Detect which cell encompasses the target text, then output its (x, y) center coordinate. 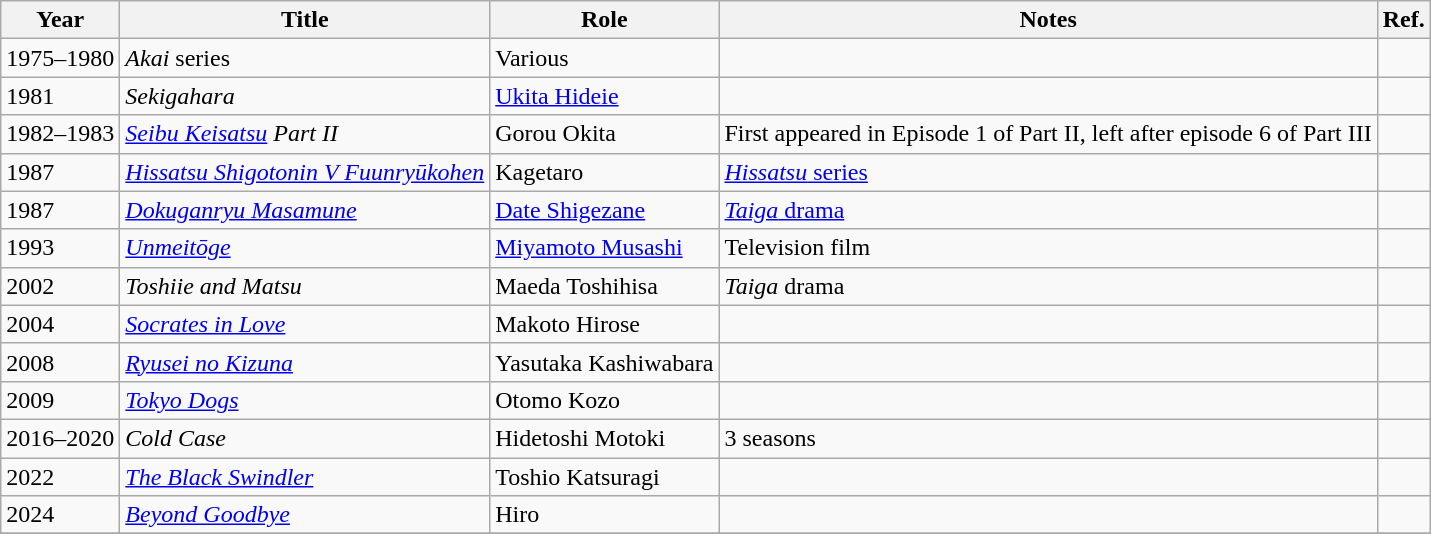
Toshiie and Matsu (305, 286)
1975–1980 (60, 58)
Cold Case (305, 438)
Makoto Hirose (604, 324)
Yasutaka Kashiwabara (604, 362)
2016–2020 (60, 438)
Dokuganryu Masamune (305, 210)
Akai series (305, 58)
1982–1983 (60, 134)
Ukita Hideie (604, 96)
First appeared in Episode 1 of Part II, left after episode 6 of Part III (1048, 134)
Hidetoshi Motoki (604, 438)
Socrates in Love (305, 324)
Title (305, 20)
Tokyo Dogs (305, 400)
Otomo Kozo (604, 400)
Beyond Goodbye (305, 515)
Hissatsu series (1048, 172)
Notes (1048, 20)
Role (604, 20)
Miyamoto Musashi (604, 248)
Date Shigezane (604, 210)
Television film (1048, 248)
Kagetaro (604, 172)
2004 (60, 324)
Seibu Keisatsu Part II (305, 134)
1993 (60, 248)
Toshio Katsuragi (604, 477)
1981 (60, 96)
3 seasons (1048, 438)
The Black Swindler (305, 477)
Year (60, 20)
2024 (60, 515)
2009 (60, 400)
Unmeitōge (305, 248)
Maeda Toshihisa (604, 286)
2002 (60, 286)
Sekigahara (305, 96)
Ryusei no Kizuna (305, 362)
2022 (60, 477)
Hiro (604, 515)
Gorou Okita (604, 134)
Hissatsu Shigotonin V Fuunryūkohen (305, 172)
Various (604, 58)
2008 (60, 362)
Ref. (1404, 20)
